Output the (X, Y) coordinate of the center of the cell containing the given text.  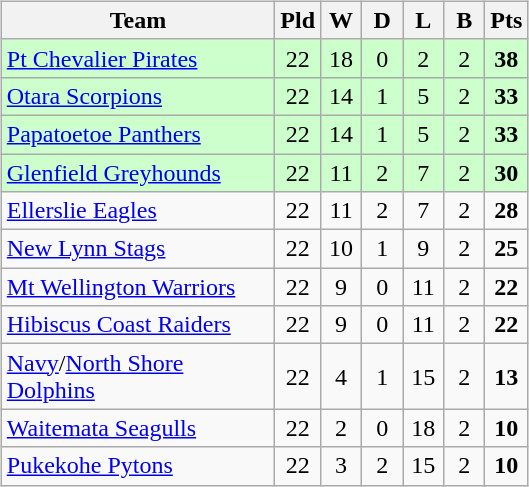
W (342, 20)
Navy/North Shore Dolphins (138, 376)
D (382, 20)
Papatoetoe Panthers (138, 134)
Hibiscus Coast Raiders (138, 325)
Pld (298, 20)
38 (506, 58)
30 (506, 173)
Pukekohe Pytons (138, 466)
Ellerslie Eagles (138, 211)
4 (342, 376)
New Lynn Stags (138, 249)
Pts (506, 20)
Glenfield Greyhounds (138, 173)
Team (138, 20)
B (464, 20)
L (424, 20)
Pt Chevalier Pirates (138, 58)
Otara Scorpions (138, 96)
25 (506, 249)
Waitemata Seagulls (138, 428)
Mt Wellington Warriors (138, 287)
28 (506, 211)
3 (342, 466)
13 (506, 376)
